Pinpoint the cell where the given text exists, returning its (x, y) midpoint coordinate. 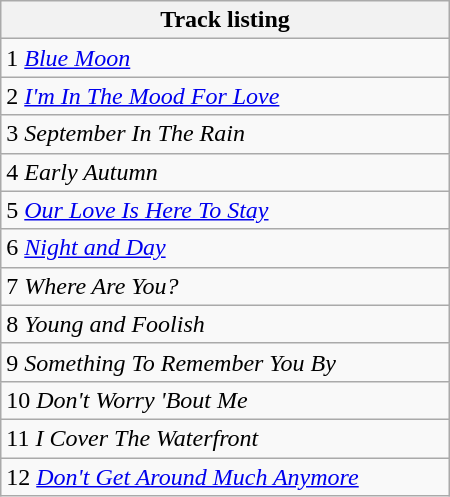
8 Young and Foolish (225, 324)
7 Where Are You? (225, 286)
12 Don't Get Around Much Anymore (225, 477)
3 September In The Rain (225, 134)
Track listing (225, 20)
2 I'm In The Mood For Love (225, 96)
1 Blue Moon (225, 58)
10 Don't Worry 'Bout Me (225, 400)
6 Night and Day (225, 248)
5 Our Love Is Here To Stay (225, 210)
4 Early Autumn (225, 172)
9 Something To Remember You By (225, 362)
11 I Cover The Waterfront (225, 438)
